From the cell containing the given text, extract its center point as (X, Y) coordinate. 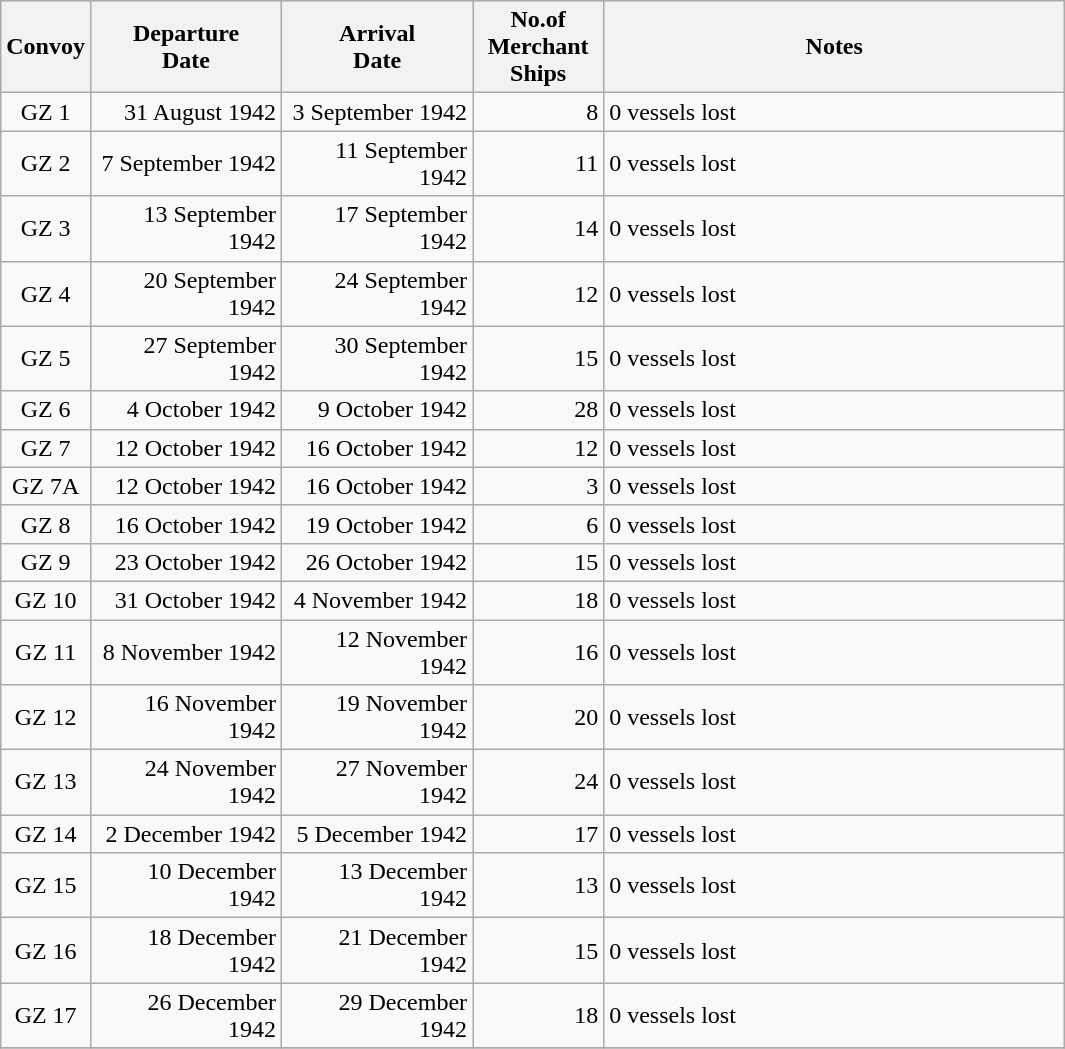
3 September 1942 (378, 112)
10 December 1942 (186, 886)
GZ 13 (46, 782)
GZ 1 (46, 112)
7 September 1942 (186, 164)
2 December 1942 (186, 834)
GZ 15 (46, 886)
27 September 1942 (186, 358)
GZ 4 (46, 294)
14 (538, 228)
GZ 3 (46, 228)
19 November 1942 (378, 718)
GZ 6 (46, 410)
28 (538, 410)
11 September 1942 (378, 164)
24 November 1942 (186, 782)
4 October 1942 (186, 410)
GZ 7A (46, 486)
Convoy (46, 47)
29 December 1942 (378, 1016)
24 (538, 782)
18 December 1942 (186, 950)
6 (538, 524)
DepartureDate (186, 47)
21 December 1942 (378, 950)
8 (538, 112)
31 October 1942 (186, 600)
GZ 12 (46, 718)
27 November 1942 (378, 782)
11 (538, 164)
GZ 11 (46, 652)
8 November 1942 (186, 652)
GZ 5 (46, 358)
13 December 1942 (378, 886)
GZ 17 (46, 1016)
16 (538, 652)
13 September 1942 (186, 228)
24 September 1942 (378, 294)
ArrivalDate (378, 47)
17 September 1942 (378, 228)
3 (538, 486)
16 November 1942 (186, 718)
26 October 1942 (378, 562)
19 October 1942 (378, 524)
30 September 1942 (378, 358)
9 October 1942 (378, 410)
GZ 2 (46, 164)
31 August 1942 (186, 112)
5 December 1942 (378, 834)
GZ 8 (46, 524)
13 (538, 886)
GZ 14 (46, 834)
12 November 1942 (378, 652)
26 December 1942 (186, 1016)
No.of Merchant Ships (538, 47)
GZ 16 (46, 950)
20 September 1942 (186, 294)
GZ 7 (46, 448)
20 (538, 718)
4 November 1942 (378, 600)
23 October 1942 (186, 562)
17 (538, 834)
GZ 10 (46, 600)
GZ 9 (46, 562)
Notes (834, 47)
